Find where the given text appears and provide that cell's center as (x, y) coordinate. 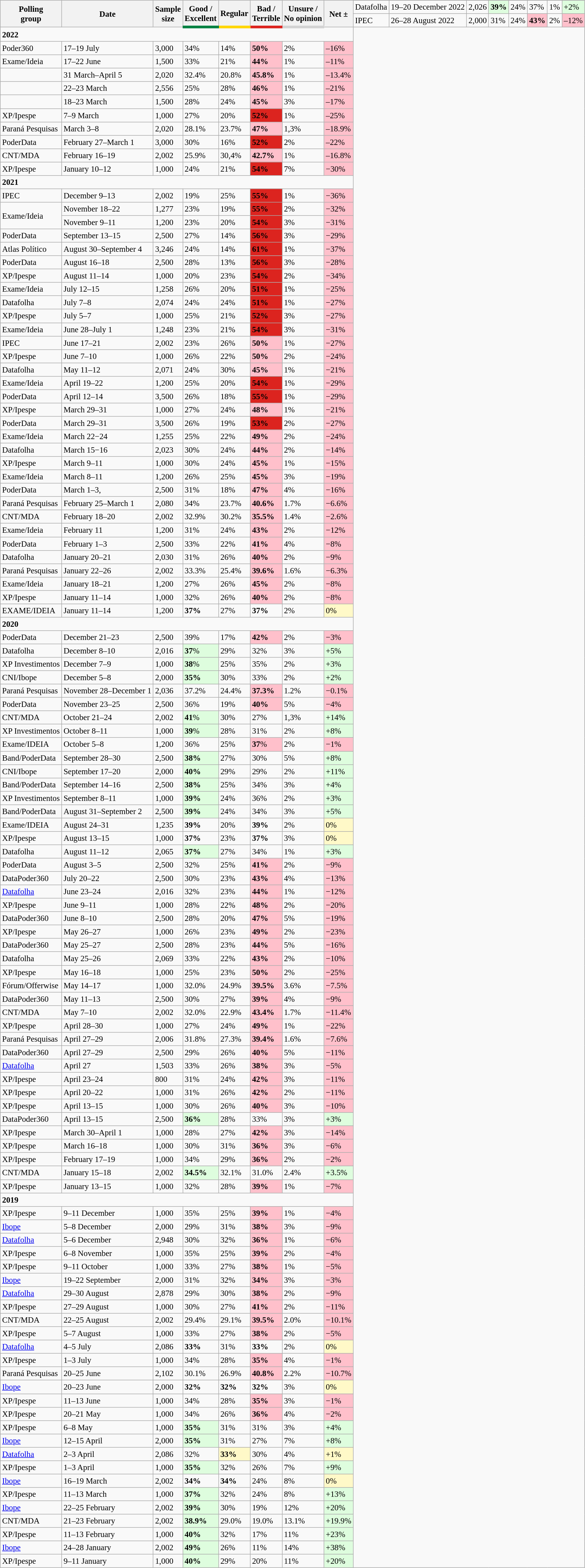
22–25 August (108, 1320)
−30% (339, 169)
May 25–27 (108, 946)
28.1% (200, 129)
June 8–10 (108, 918)
–16.8% (339, 155)
40.6% (266, 504)
+1% (339, 1454)
5–8 December (108, 1226)
34.5% (200, 1173)
2,074 (168, 303)
July 20–22 (108, 879)
32.1% (234, 1173)
March 30–April 1 (108, 1133)
December 5–8 (108, 678)
August 30–September 4 (108, 249)
−32% (339, 209)
December 7–9 (108, 664)
12% (303, 1507)
29.0% (234, 1521)
6–8 November (108, 1253)
+14% (339, 718)
20–25 June (108, 1374)
12–15 April (108, 1441)
–18.9% (339, 129)
Poder360 (31, 48)
February 11 (108, 530)
June 9–11 (108, 905)
August 11–12 (108, 851)
−22% (339, 1026)
−20% (339, 905)
−7.5% (339, 985)
32.4% (200, 75)
2,069 (168, 959)
1–3 July (108, 1360)
42.7% (266, 155)
October 5–8 (108, 745)
September 8–11 (108, 798)
+13% (339, 1494)
2021 (177, 182)
3,246 (168, 249)
August 3–5 (108, 865)
May 11–12 (108, 370)
May 7–10 (108, 1012)
December 21–23 (108, 637)
40.8% (266, 1374)
November 28–December 1 (108, 691)
August 13–15 (108, 838)
March 16–18 (108, 1146)
24–28 January (108, 1548)
−6.3% (339, 571)
1–3 April (108, 1468)
December 8–10 (108, 651)
32.9% (200, 517)
16–19 March (108, 1481)
29–30 August (108, 1293)
September 13–15 (108, 236)
−36% (339, 196)
August 11–14 (108, 276)
2019 (177, 1200)
9–11 December (108, 1213)
April 19–22 (108, 383)
1,255 (168, 437)
5–6 December (108, 1240)
August 31–September 2 (108, 812)
February 25–March 1 (108, 504)
22–25 February (108, 1507)
39.6% (266, 571)
2.4% (303, 1173)
–17% (339, 102)
July 12–15 (108, 289)
−15% (339, 463)
April 23–24 (108, 1079)
July 5–7 (108, 316)
June 7–10 (108, 356)
43.4% (266, 1012)
24.4% (234, 691)
−11.4% (339, 1012)
2,071 (168, 370)
1,277 (168, 209)
April 28–30 (108, 1026)
39.4% (266, 1039)
–13.4% (339, 75)
2,023 (168, 450)
December 9–13 (108, 196)
February 18–20 (108, 517)
2,026 (478, 7)
Pollinggroup (31, 14)
–22% (339, 142)
35.5% (266, 517)
September 28–30 (108, 758)
May 16–18 (108, 972)
EXAME/IDEIA (31, 611)
–25% (339, 115)
February 1–3 (108, 544)
March 3–8 (108, 129)
February 27–March 1 (108, 142)
−23% (339, 932)
Date (108, 14)
+38% (339, 1548)
30.2% (234, 517)
March 22−24 (108, 437)
61% (266, 249)
November 9–11 (108, 222)
1.4% (303, 517)
2,006 (168, 1039)
19–20 December 2022 (428, 7)
25.9% (200, 155)
26–28 August 2022 (428, 21)
16% (234, 142)
1,248 (168, 329)
+19.9% (339, 1521)
11–13 June (108, 1401)
Net ± (339, 14)
27.3% (234, 1039)
17–22 June (108, 62)
May 14–17 (108, 985)
January 22–26 (108, 571)
+9% (339, 1468)
31 March–April 5 (108, 75)
April 20–22 (108, 1093)
April 27 (108, 1066)
2,948 (168, 1240)
9–11 October (108, 1267)
Atlas Político (31, 249)
March 1–3, (108, 490)
−0.1% (339, 691)
11–13 March (108, 1494)
13.1% (303, 1521)
4–5 July (108, 1347)
20.8% (234, 75)
July 7–8 (108, 303)
27–29 August (108, 1307)
Unsure / No opinion (303, 14)
18–23 March (108, 102)
November 18–22 (108, 209)
February 16–19 (108, 155)
6–8 May (108, 1427)
22.9% (234, 1012)
2.2% (303, 1374)
October 8–11 (108, 731)
January 10–12 (108, 169)
September 17–20 (108, 771)
January 15–18 (108, 1173)
−34% (339, 276)
1,235 (168, 825)
2,878 (168, 1293)
Bad / Terrible (266, 14)
February 17–19 (108, 1160)
October 21–24 (108, 718)
2020 (177, 624)
45.8% (266, 75)
Samplesize (168, 14)
June 17–21 (108, 343)
30.1% (200, 1374)
−28% (339, 262)
−10.1% (339, 1320)
37.2% (200, 691)
+23% (339, 1535)
2–3 April (108, 1454)
2,036 (168, 691)
7–9 March (108, 115)
2.0% (303, 1320)
−37% (339, 249)
20–23 June (108, 1387)
13% (234, 262)
9–11 January (108, 1561)
1.2% (303, 691)
2,030 (168, 557)
September 14–16 (108, 785)
May 26–27 (108, 932)
25.4% (234, 571)
January 18–21 (108, 584)
Good / Excellent (200, 14)
January 20–21 (108, 557)
March 15−16 (108, 450)
2,102 (168, 1374)
March 8–11 (108, 477)
19.0% (266, 1521)
800 (168, 1079)
30,4% (234, 155)
March 9–11 (108, 463)
+3.5% (339, 1173)
Regular (234, 14)
August 24–31 (108, 825)
53% (266, 423)
31.8% (200, 1039)
19–22 September (108, 1280)
2,080 (168, 504)
24.9% (234, 985)
–11% (339, 62)
46% (266, 89)
August 16–18 (108, 262)
2,065 (168, 851)
–12% (573, 21)
3.6% (303, 985)
17–19 July (108, 48)
26.9% (234, 1374)
−10.7% (339, 1374)
−6.6% (339, 504)
29.4% (200, 1320)
November 23–25 (108, 704)
21–23 February (108, 1521)
33.3% (200, 571)
31.0% (266, 1173)
29.1% (234, 1320)
−13% (339, 879)
January 13–15 (108, 1186)
−2.6% (339, 517)
5–7 August (108, 1334)
+11% (339, 771)
April 12–14 (108, 396)
June 23–24 (108, 892)
1,503 (168, 1066)
−7.6% (339, 1039)
Fórum/Offerwise (31, 985)
2022 (177, 34)
11–13 February (108, 1535)
20–21 May (108, 1414)
−7% (339, 1186)
38.9% (200, 1521)
–21% (339, 89)
May 25–26 (108, 959)
1,258 (168, 289)
May 11–13 (108, 999)
22–23 March (108, 89)
June 28–July 1 (108, 329)
–16% (339, 48)
37.3% (266, 691)
2,556 (168, 89)
